Scan for the cell matching the given text and deliver its [X, Y] coordinate at center. 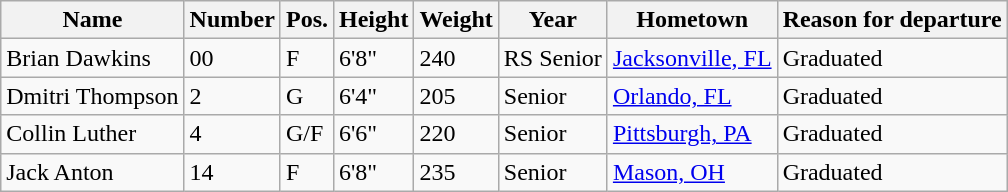
Orlando, FL [692, 96]
6'6" [374, 134]
00 [232, 58]
Number [232, 20]
Reason for departure [892, 20]
Pos. [306, 20]
6'4" [374, 96]
220 [456, 134]
G/F [306, 134]
Name [92, 20]
Height [374, 20]
2 [232, 96]
4 [232, 134]
Collin Luther [92, 134]
Weight [456, 20]
Mason, OH [692, 172]
Jack Anton [92, 172]
Brian Dawkins [92, 58]
Year [552, 20]
G [306, 96]
RS Senior [552, 58]
235 [456, 172]
Jacksonville, FL [692, 58]
205 [456, 96]
240 [456, 58]
Dmitri Thompson [92, 96]
14 [232, 172]
Hometown [692, 20]
Pittsburgh, PA [692, 134]
